Scan for the cell matching the given text and deliver its (X, Y) coordinate at center. 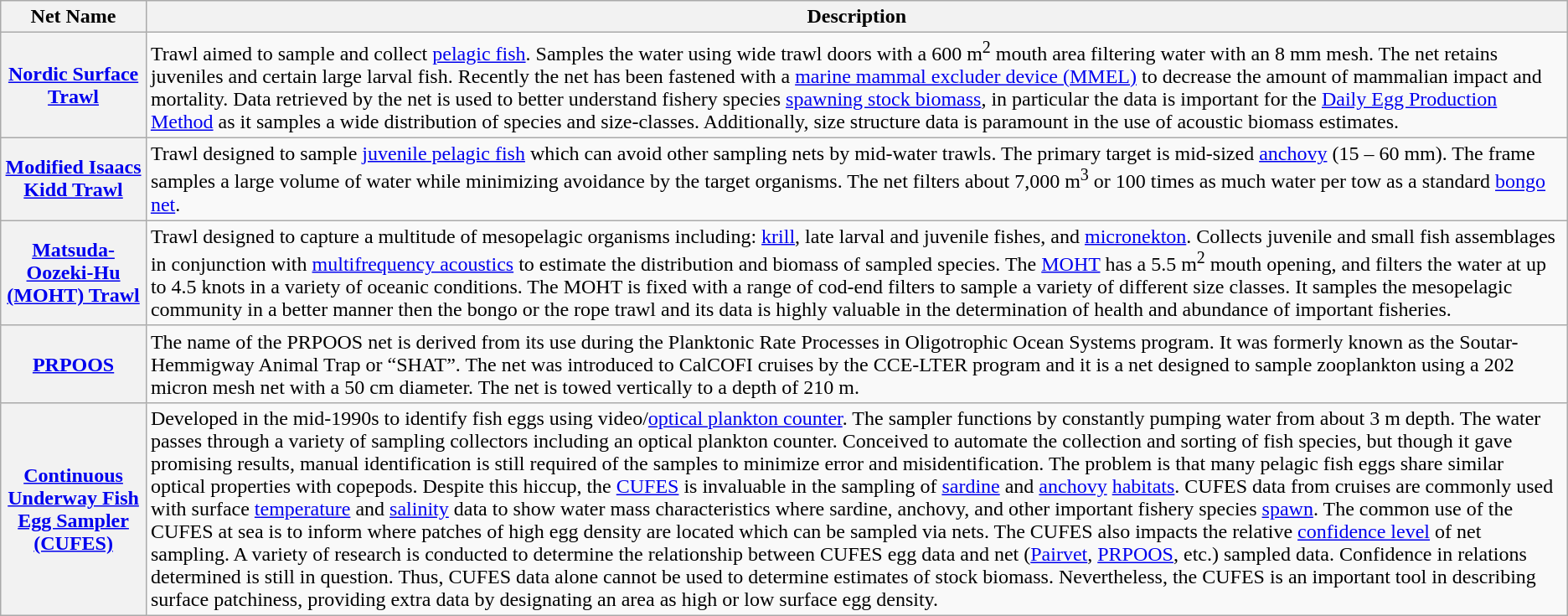
Description (856, 17)
Continuous Underway Fish Egg Sampler (CUFES) (74, 510)
Modified Isaacs Kidd Trawl (74, 179)
PRPOOS (74, 364)
Net Name (74, 17)
Matsuda-Oozeki-Hu (MOHT) Trawl (74, 273)
Nordic Surface Trawl (74, 85)
